Provide the (x, y) coordinate of the cell's center where the given text is located.  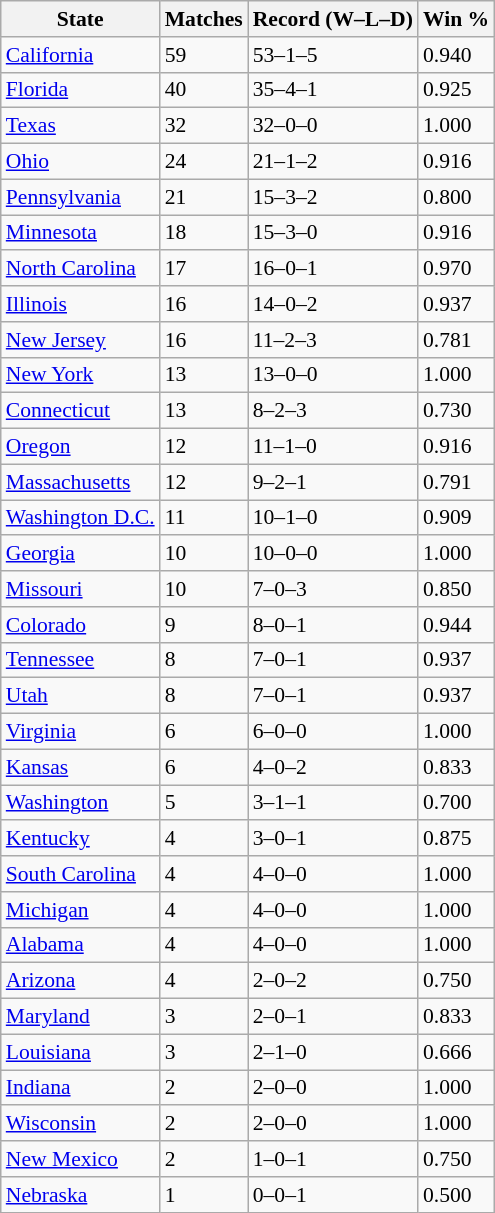
18 (204, 233)
Washington (80, 803)
0.791 (456, 482)
13–0–0 (333, 375)
6–0–0 (333, 732)
0–0–1 (333, 1195)
Utah (80, 696)
2–0–1 (333, 1017)
21 (204, 197)
53–1–5 (333, 55)
10–0–0 (333, 554)
Matches (204, 19)
11–2–3 (333, 340)
Oregon (80, 447)
40 (204, 90)
Texas (80, 126)
10–1–0 (333, 518)
0.970 (456, 269)
Tennessee (80, 660)
Indiana (80, 1088)
21–1–2 (333, 162)
7–0–3 (333, 589)
5 (204, 803)
15–3–0 (333, 233)
Virginia (80, 732)
Colorado (80, 625)
Record (W–L–D) (333, 19)
32 (204, 126)
4–0–2 (333, 767)
11 (204, 518)
0.940 (456, 55)
1–0–1 (333, 1159)
0.730 (456, 411)
0.875 (456, 839)
0.925 (456, 90)
0.909 (456, 518)
Massachusetts (80, 482)
8–0–1 (333, 625)
9–2–1 (333, 482)
0.666 (456, 1052)
Georgia (80, 554)
32–0–0 (333, 126)
14–0–2 (333, 304)
New Mexico (80, 1159)
Louisiana (80, 1052)
16–0–1 (333, 269)
Kansas (80, 767)
2–0–2 (333, 981)
Minnesota (80, 233)
New York (80, 375)
Illinois (80, 304)
Pennsylvania (80, 197)
59 (204, 55)
3–1–1 (333, 803)
California (80, 55)
3–0–1 (333, 839)
Connecticut (80, 411)
Ohio (80, 162)
North Carolina (80, 269)
Alabama (80, 945)
Nebraska (80, 1195)
Missouri (80, 589)
15–3–2 (333, 197)
Michigan (80, 910)
11–1–0 (333, 447)
Win % (456, 19)
New Jersey (80, 340)
State (80, 19)
Kentucky (80, 839)
Arizona (80, 981)
Maryland (80, 1017)
24 (204, 162)
2–1–0 (333, 1052)
0.700 (456, 803)
Florida (80, 90)
0.850 (456, 589)
0.800 (456, 197)
17 (204, 269)
9 (204, 625)
35–4–1 (333, 90)
0.500 (456, 1195)
1 (204, 1195)
Washington D.C. (80, 518)
0.781 (456, 340)
0.944 (456, 625)
8–2–3 (333, 411)
South Carolina (80, 874)
Wisconsin (80, 1124)
